Find where the given text appears and provide that cell's center as (x, y) coordinate. 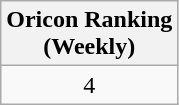
Oricon Ranking(Weekly) (90, 34)
4 (90, 85)
